From the cell containing the given text, extract its center point as (X, Y) coordinate. 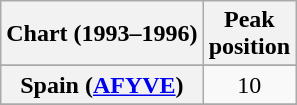
Peakposition (249, 34)
Chart (1993–1996) (102, 34)
10 (249, 85)
Spain (AFYVE) (102, 85)
